Detect which cell encompasses the target text, then output its [x, y] center coordinate. 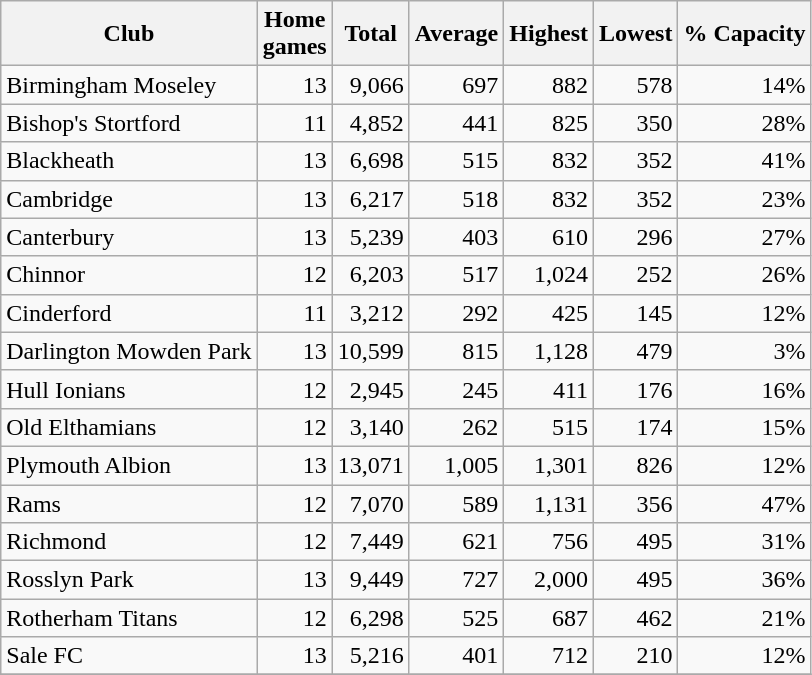
7,070 [370, 503]
252 [636, 275]
27% [744, 237]
1,024 [549, 275]
462 [636, 618]
1,131 [549, 503]
Chinnor [129, 275]
15% [744, 427]
Sale FC [129, 656]
292 [456, 313]
621 [456, 542]
589 [456, 503]
5,239 [370, 237]
Bishop's Stortford [129, 123]
697 [456, 85]
Total [370, 34]
31% [744, 542]
Blackheath [129, 161]
3% [744, 351]
727 [456, 580]
518 [456, 199]
10,599 [370, 351]
Highest [549, 34]
479 [636, 351]
3,140 [370, 427]
Rotherham Titans [129, 618]
6,203 [370, 275]
% Capacity [744, 34]
441 [456, 123]
825 [549, 123]
712 [549, 656]
756 [549, 542]
245 [456, 389]
401 [456, 656]
403 [456, 237]
687 [549, 618]
411 [549, 389]
145 [636, 313]
296 [636, 237]
Birmingham Moseley [129, 85]
350 [636, 123]
826 [636, 465]
23% [744, 199]
9,449 [370, 580]
2,000 [549, 580]
21% [744, 618]
174 [636, 427]
7,449 [370, 542]
Darlington Mowden Park [129, 351]
2,945 [370, 389]
6,217 [370, 199]
578 [636, 85]
3,212 [370, 313]
882 [549, 85]
Rams [129, 503]
815 [456, 351]
Richmond [129, 542]
5,216 [370, 656]
36% [744, 580]
14% [744, 85]
Average [456, 34]
517 [456, 275]
4,852 [370, 123]
6,698 [370, 161]
Cinderford [129, 313]
Canterbury [129, 237]
Homegames [294, 34]
425 [549, 313]
Old Elthamians [129, 427]
Hull Ionians [129, 389]
26% [744, 275]
356 [636, 503]
176 [636, 389]
1,005 [456, 465]
262 [456, 427]
13,071 [370, 465]
1,128 [549, 351]
610 [549, 237]
41% [744, 161]
Rosslyn Park [129, 580]
16% [744, 389]
28% [744, 123]
47% [744, 503]
1,301 [549, 465]
Cambridge [129, 199]
9,066 [370, 85]
210 [636, 656]
Club [129, 34]
Lowest [636, 34]
6,298 [370, 618]
525 [456, 618]
Plymouth Albion [129, 465]
